Output the [x, y] coordinate of the center of the cell containing the given text.  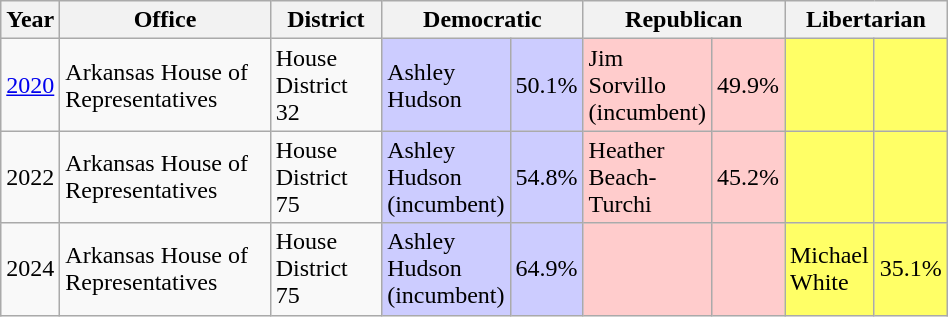
64.9% [546, 269]
District [326, 20]
Republican [684, 20]
2022 [30, 177]
Ashley Hudson [446, 85]
50.1% [546, 85]
Democratic [482, 20]
Jim Sorvillo (incumbent) [647, 85]
2024 [30, 269]
2020 [30, 85]
45.2% [748, 177]
35.1% [910, 269]
54.8% [546, 177]
Office [165, 20]
49.9% [748, 85]
Year [30, 20]
Libertarian [866, 20]
Michael White [829, 269]
House District 32 [326, 85]
Heather Beach-Turchi [647, 177]
